Capture the cell that displays the provided text and extract its (X, Y) central coordinate. 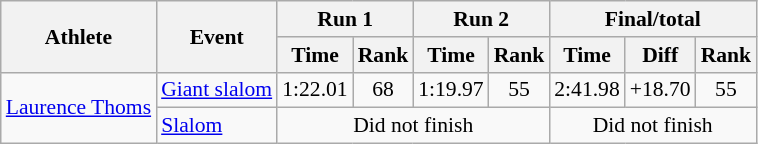
Final/total (652, 19)
Diff (660, 55)
Slalom (216, 126)
Laurence Thoms (78, 108)
Run 1 (345, 19)
Run 2 (481, 19)
Event (216, 36)
+18.70 (660, 90)
Athlete (78, 36)
1:19.97 (450, 90)
2:41.98 (586, 90)
68 (384, 90)
1:22.01 (314, 90)
Giant slalom (216, 90)
